Find where the given text appears and provide that cell's center as [X, Y] coordinate. 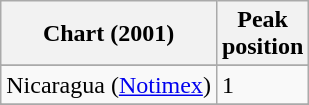
1 [262, 85]
Nicaragua (Notimex) [109, 85]
Peakposition [262, 34]
Chart (2001) [109, 34]
